Pinpoint the cell where the given text exists, returning its [X, Y] midpoint coordinate. 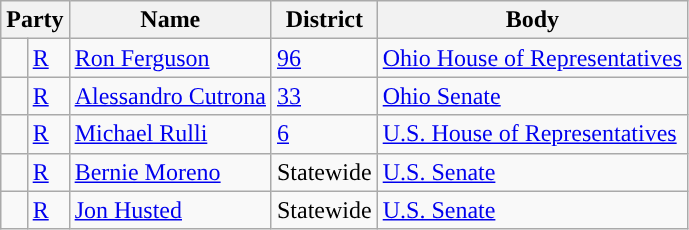
Michael Rulli [170, 134]
Body [532, 20]
Name [170, 20]
U.S. House of Representatives [532, 134]
Party [35, 20]
Alessandro Cutrona [170, 96]
Jon Husted [170, 210]
Ohio House of Representatives [532, 58]
District [324, 20]
Ron Ferguson [170, 58]
6 [324, 134]
Ohio Senate [532, 96]
33 [324, 96]
Bernie Moreno [170, 172]
96 [324, 58]
